Determine the [X, Y] coordinate at the center of the cell enclosing the given text.  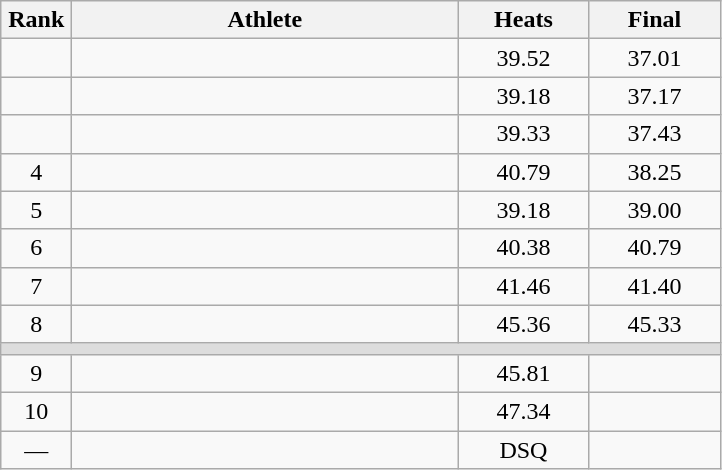
47.34 [524, 411]
41.46 [524, 286]
5 [36, 210]
39.33 [524, 134]
39.52 [524, 58]
8 [36, 324]
— [36, 449]
Athlete [265, 20]
37.17 [654, 96]
45.33 [654, 324]
37.43 [654, 134]
39.00 [654, 210]
Final [654, 20]
45.81 [524, 373]
DSQ [524, 449]
4 [36, 172]
7 [36, 286]
38.25 [654, 172]
Heats [524, 20]
10 [36, 411]
9 [36, 373]
Rank [36, 20]
40.38 [524, 248]
37.01 [654, 58]
41.40 [654, 286]
6 [36, 248]
45.36 [524, 324]
